Determine the [x, y] coordinate at the center of the cell enclosing the given text.  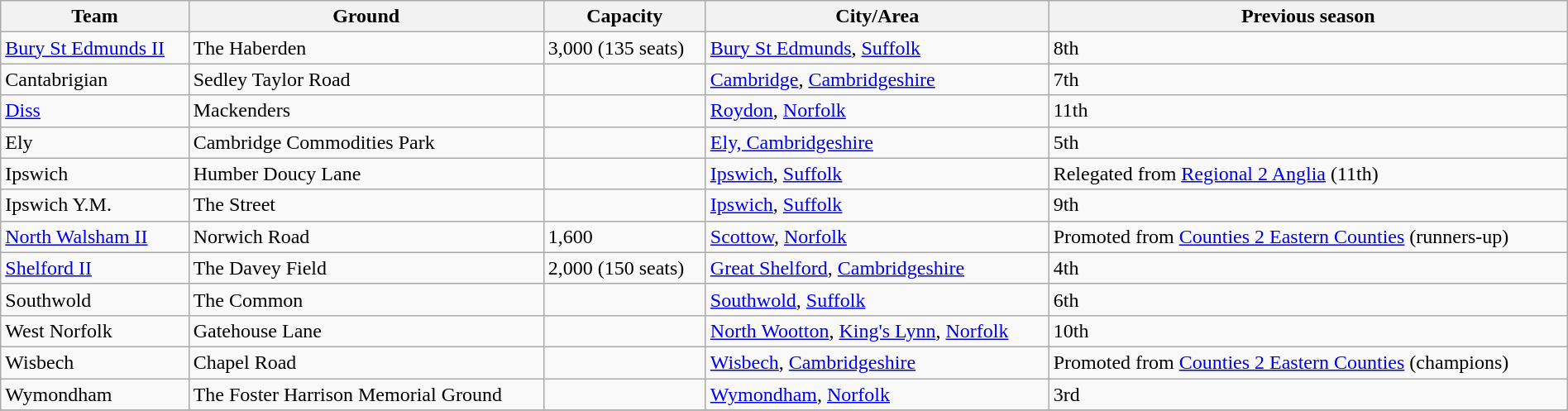
2,000 (150 seats) [624, 268]
Cantabrigian [94, 79]
Shelford II [94, 268]
The Foster Harrison Memorial Ground [366, 394]
West Norfolk [94, 331]
Previous season [1308, 17]
Wymondham, Norfolk [877, 394]
Team [94, 17]
Bury St Edmunds II [94, 48]
1,600 [624, 237]
Sedley Taylor Road [366, 79]
11th [1308, 111]
8th [1308, 48]
Ely, Cambridgeshire [877, 142]
9th [1308, 205]
Ely [94, 142]
Bury St Edmunds, Suffolk [877, 48]
4th [1308, 268]
Gatehouse Lane [366, 331]
City/Area [877, 17]
3,000 (135 seats) [624, 48]
Diss [94, 111]
Relegated from Regional 2 Anglia (11th) [1308, 174]
10th [1308, 331]
Promoted from Counties 2 Eastern Counties (champions) [1308, 362]
Ground [366, 17]
Ipswich [94, 174]
Wisbech, Cambridgeshire [877, 362]
Mackenders [366, 111]
Great Shelford, Cambridgeshire [877, 268]
The Common [366, 299]
Scottow, Norfolk [877, 237]
The Haberden [366, 48]
Wymondham [94, 394]
North Walsham II [94, 237]
The Davey Field [366, 268]
Cambridge Commodities Park [366, 142]
North Wootton, King's Lynn, Norfolk [877, 331]
Roydon, Norfolk [877, 111]
7th [1308, 79]
Cambridge, Cambridgeshire [877, 79]
The Street [366, 205]
3rd [1308, 394]
Wisbech [94, 362]
6th [1308, 299]
Ipswich Y.M. [94, 205]
Norwich Road [366, 237]
Capacity [624, 17]
Southwold, Suffolk [877, 299]
Chapel Road [366, 362]
Promoted from Counties 2 Eastern Counties (runners-up) [1308, 237]
Southwold [94, 299]
Humber Doucy Lane [366, 174]
5th [1308, 142]
